Return (X, Y) of the center of cell containing provided text 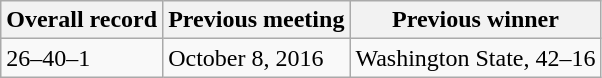
Overall record (82, 20)
Previous winner (476, 20)
October 8, 2016 (256, 58)
26–40–1 (82, 58)
Previous meeting (256, 20)
Washington State, 42–16 (476, 58)
